Extract the [x, y] coordinate from the center of the cell holding the provided text.  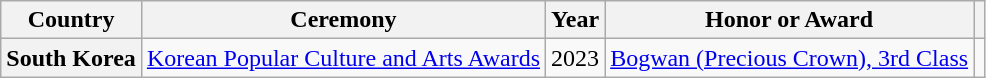
Korean Popular Culture and Arts Awards [343, 58]
Ceremony [343, 20]
Honor or Award [790, 20]
Bogwan (Precious Crown), 3rd Class [790, 58]
Year [576, 20]
South Korea [72, 58]
Country [72, 20]
2023 [576, 58]
